Identify which cell holds the provided text, then report its [x, y] central coordinate. 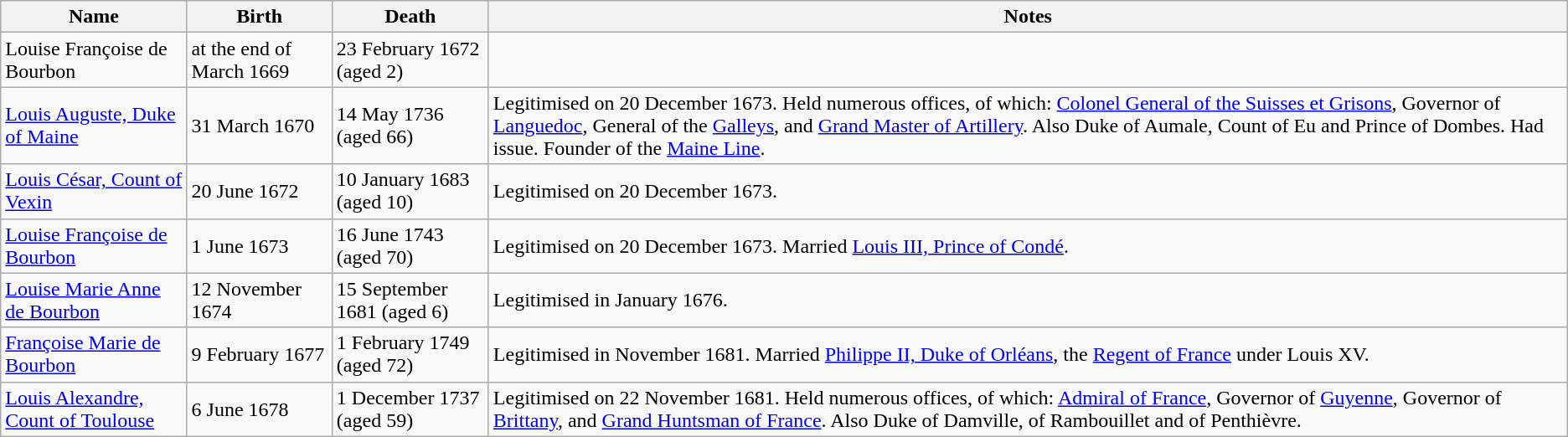
1 February 1749 (aged 72) [410, 355]
Notes [1028, 17]
Legitimised in January 1676. [1028, 300]
Françoise Marie de Bourbon [94, 355]
Louis César, Count of Vexin [94, 191]
Louise Marie Anne de Bourbon [94, 300]
9 February 1677 [260, 355]
Legitimised on 20 December 1673. [1028, 191]
31 March 1670 [260, 126]
20 June 1672 [260, 191]
12 November 1674 [260, 300]
15 September 1681 (aged 6) [410, 300]
10 January 1683 (aged 10) [410, 191]
23 February 1672 (aged 2) [410, 60]
14 May 1736 (aged 66) [410, 126]
16 June 1743 (aged 70) [410, 246]
6 June 1678 [260, 409]
Death [410, 17]
Louis Auguste, Duke of Maine [94, 126]
1 June 1673 [260, 246]
Legitimised in November 1681. Married Philippe II, Duke of Orléans, the Regent of France under Louis XV. [1028, 355]
Birth [260, 17]
Legitimised on 20 December 1673. Married Louis III, Prince of Condé. [1028, 246]
1 December 1737 (aged 59) [410, 409]
Louis Alexandre, Count of Toulouse [94, 409]
Name [94, 17]
at the end of March 1669 [260, 60]
